Find where the given text appears and provide that cell's center as (x, y) coordinate. 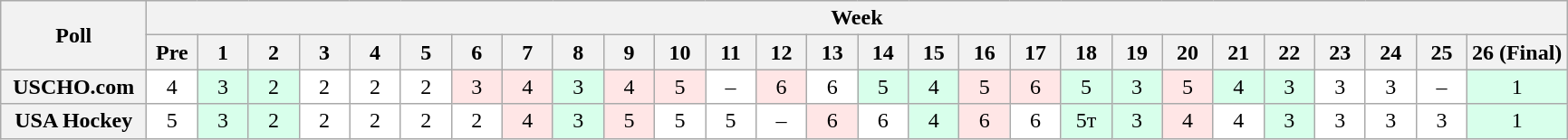
USCHO.com (74, 87)
7 (527, 52)
10 (679, 52)
21 (1238, 52)
5т (1086, 121)
11 (730, 52)
15 (934, 52)
12 (782, 52)
19 (1137, 52)
25 (1441, 52)
8 (578, 52)
22 (1289, 52)
26 (Final) (1516, 52)
Poll (74, 35)
13 (832, 52)
USA Hockey (74, 121)
14 (883, 52)
17 (1035, 52)
9 (629, 52)
16 (985, 52)
Week (857, 18)
24 (1390, 52)
18 (1086, 52)
Pre (172, 52)
23 (1340, 52)
20 (1188, 52)
